From the cell containing the given text, extract its center point as (x, y) coordinate. 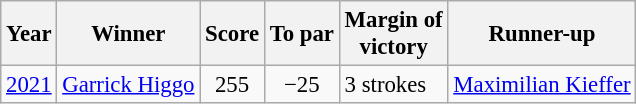
Winner (128, 34)
255 (232, 85)
To par (302, 34)
−25 (302, 85)
Runner-up (542, 34)
2021 (29, 85)
Maximilian Kieffer (542, 85)
Margin ofvictory (394, 34)
Score (232, 34)
Year (29, 34)
Garrick Higgo (128, 85)
3 strokes (394, 85)
